Scan for the cell matching the given text and deliver its [x, y] coordinate at center. 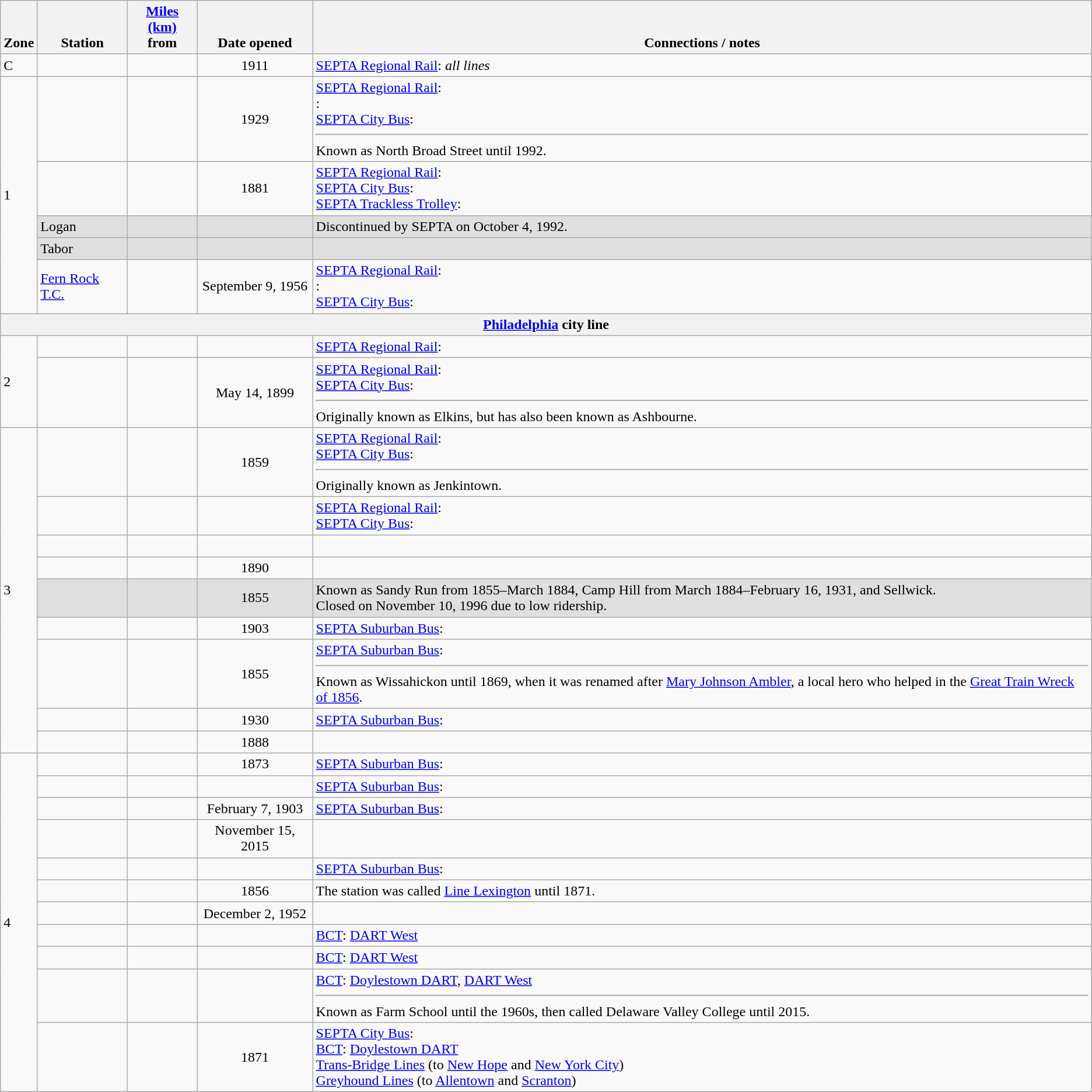
February 7, 1903 [255, 808]
3 [19, 590]
BCT: Doylestown DART, DART WestKnown as Farm School until the 1960s, then called Delaware Valley College until 2015. [702, 995]
SEPTA Regional Rail: all lines [702, 65]
C [19, 65]
SEPTA Regional Rail: SEPTA City Bus: Originally known as Elkins, but has also been known as Ashbourne. [702, 392]
1871 [255, 1057]
2 [19, 381]
Fern Rock T.C. [83, 286]
4 [19, 923]
May 14, 1899 [255, 392]
Miles (km)from [162, 27]
1929 [255, 119]
1903 [255, 628]
1859 [255, 462]
The station was called Line Lexington until 1871. [702, 891]
Known as Sandy Run from 1855–March 1884, Camp Hill from March 1884–February 16, 1931, and Sellwick. Closed on November 10, 1996 due to low ridership. [702, 598]
Tabor [83, 249]
SEPTA Regional Rail: SEPTA City Bus: Originally known as Jenkintown. [702, 462]
Zone [19, 27]
SEPTA Regional Rail: [702, 346]
Date opened [255, 27]
Station [83, 27]
SEPTA Regional Rail: : SEPTA City Bus: Known as North Broad Street until 1992. [702, 119]
1 [19, 195]
SEPTA Regional Rail: SEPTA City Bus: SEPTA Trackless Trolley: [702, 188]
November 15, 2015 [255, 839]
SEPTA Regional Rail: SEPTA City Bus: [702, 516]
December 2, 1952 [255, 913]
SEPTA Regional Rail: : SEPTA City Bus: [702, 286]
Philadelphia city line [546, 324]
1890 [255, 568]
1873 [255, 764]
SEPTA City Bus: BCT: Doylestown DART Trans-Bridge Lines (to New Hope and New York City) Greyhound Lines (to Allentown and Scranton) [702, 1057]
1911 [255, 65]
1881 [255, 188]
Connections / notes [702, 27]
Logan [83, 226]
September 9, 1956 [255, 286]
1930 [255, 720]
1856 [255, 891]
1888 [255, 742]
Discontinued by SEPTA on October 4, 1992. [702, 226]
